Locate the cell with the specified text and output its (x, y) center coordinate. 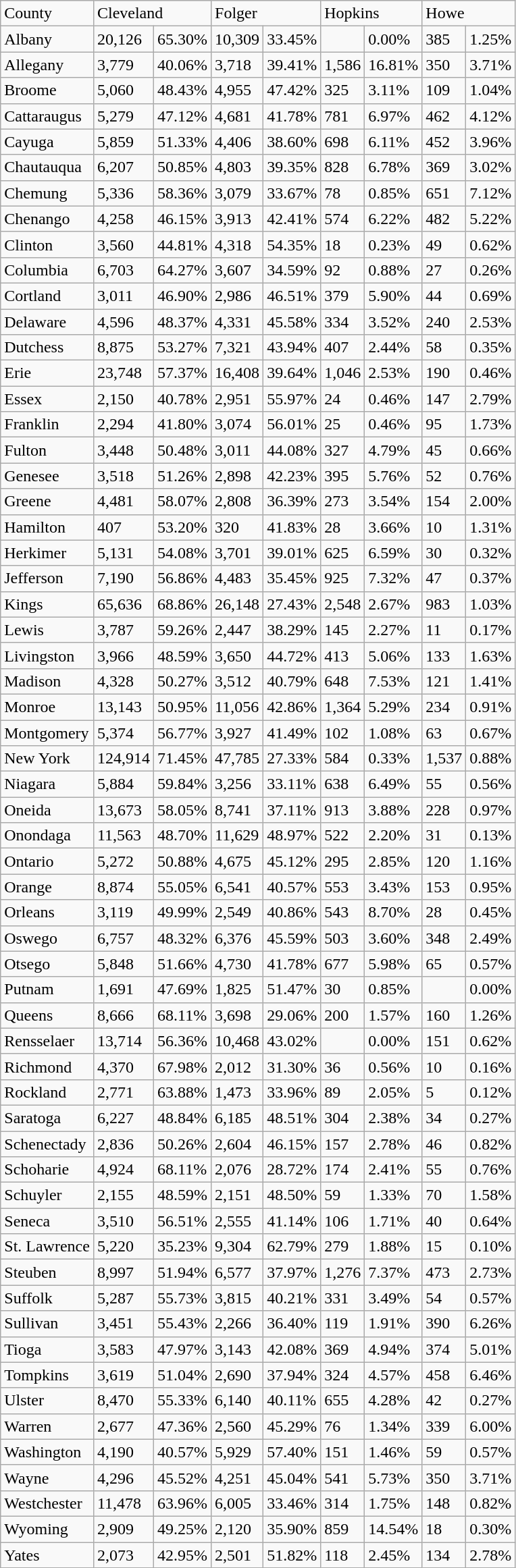
5.98% (393, 964)
3,451 (123, 1324)
Saratoga (47, 1118)
859 (343, 1529)
7.53% (393, 681)
0.33% (393, 759)
41.80% (182, 425)
34 (444, 1118)
4,296 (123, 1478)
Folger (266, 13)
121 (444, 681)
48.51% (292, 1118)
4,481 (123, 502)
2,560 (238, 1426)
13,714 (123, 1041)
Erie (47, 373)
Madison (47, 681)
3,448 (123, 450)
3,619 (123, 1375)
1,691 (123, 990)
240 (444, 322)
638 (343, 784)
1.71% (393, 1221)
452 (444, 142)
324 (343, 1375)
522 (343, 836)
45.59% (292, 938)
45.29% (292, 1426)
2,120 (238, 1529)
2.45% (393, 1555)
1,537 (444, 759)
3,779 (123, 65)
1.31% (490, 527)
0.10% (490, 1247)
374 (444, 1349)
25 (343, 425)
49 (444, 244)
14.54% (393, 1529)
33.46% (292, 1503)
109 (444, 90)
51.47% (292, 990)
Dutchess (47, 348)
0.64% (490, 1221)
0.23% (393, 244)
57.37% (182, 373)
3.66% (393, 527)
42.95% (182, 1555)
48.50% (292, 1195)
15 (444, 1247)
65 (444, 964)
51.66% (182, 964)
36.40% (292, 1324)
1.08% (393, 732)
5,279 (123, 116)
63 (444, 732)
4.94% (393, 1349)
3,927 (238, 732)
655 (343, 1401)
Schuyler (47, 1195)
11,478 (123, 1503)
6.78% (393, 167)
4,328 (123, 681)
6,757 (123, 938)
2.00% (490, 502)
5,131 (123, 553)
1.88% (393, 1247)
41.49% (292, 732)
0.69% (490, 296)
Fulton (47, 450)
Hopkins (371, 13)
4,803 (238, 167)
5.22% (490, 219)
Cleveland (152, 13)
5,336 (123, 193)
1.91% (393, 1324)
Cortland (47, 296)
503 (343, 938)
49.25% (182, 1529)
145 (343, 630)
5.01% (490, 1349)
6.26% (490, 1324)
828 (343, 167)
Clinton (47, 244)
10,468 (238, 1041)
6.49% (393, 784)
Lewis (47, 630)
56.77% (182, 732)
54.35% (292, 244)
1.58% (490, 1195)
5.76% (393, 476)
48.37% (182, 322)
3.88% (393, 810)
68.86% (182, 604)
4,251 (238, 1478)
3,607 (238, 270)
5,884 (123, 784)
6.46% (490, 1375)
4,483 (238, 578)
27 (444, 270)
3,583 (123, 1349)
53.27% (182, 348)
0.32% (490, 553)
4,318 (238, 244)
Essex (47, 399)
4,924 (123, 1170)
31.30% (292, 1066)
50.48% (182, 450)
6.00% (490, 1426)
2,447 (238, 630)
543 (343, 913)
8,666 (123, 1015)
Jefferson (47, 578)
147 (444, 399)
102 (343, 732)
2.44% (393, 348)
8,874 (123, 887)
1,276 (343, 1272)
3,787 (123, 630)
2,771 (123, 1092)
55.43% (182, 1324)
462 (444, 116)
6.97% (393, 116)
6,185 (238, 1118)
4.12% (490, 116)
0.35% (490, 348)
5,272 (123, 861)
3,510 (123, 1221)
3,815 (238, 1298)
2,151 (238, 1195)
51.26% (182, 476)
234 (444, 707)
320 (238, 527)
Sullivan (47, 1324)
327 (343, 450)
5.29% (393, 707)
0.66% (490, 450)
148 (444, 1503)
1.46% (393, 1452)
279 (343, 1247)
Hamilton (47, 527)
4,681 (238, 116)
65.30% (182, 39)
41.14% (292, 1221)
1.34% (393, 1426)
541 (343, 1478)
51.82% (292, 1555)
New York (47, 759)
7,321 (238, 348)
4,596 (123, 322)
35.23% (182, 1247)
43.02% (292, 1041)
42.86% (292, 707)
698 (343, 142)
24 (343, 399)
1.03% (490, 604)
458 (444, 1375)
3.43% (393, 887)
2,986 (238, 296)
48.43% (182, 90)
Tompkins (47, 1375)
2,808 (238, 502)
106 (343, 1221)
2,501 (238, 1555)
5,374 (123, 732)
Tioga (47, 1349)
Wyoming (47, 1529)
31 (444, 836)
348 (444, 938)
40.86% (292, 913)
46 (444, 1144)
983 (444, 604)
27.33% (292, 759)
7,190 (123, 578)
3.60% (393, 938)
1.73% (490, 425)
64.27% (182, 270)
1.63% (490, 655)
13,673 (123, 810)
2,076 (238, 1170)
4,258 (123, 219)
5.73% (393, 1478)
33.11% (292, 784)
35.90% (292, 1529)
39.41% (292, 65)
6.22% (393, 219)
58.05% (182, 810)
157 (343, 1144)
47,785 (238, 759)
50.88% (182, 861)
45.12% (292, 861)
3,966 (123, 655)
133 (444, 655)
2,294 (123, 425)
4.57% (393, 1375)
1,046 (343, 373)
2.38% (393, 1118)
58.07% (182, 502)
47.12% (182, 116)
3,143 (238, 1349)
47 (444, 578)
3.52% (393, 322)
1.75% (393, 1503)
3,079 (238, 193)
4.79% (393, 450)
Howe (469, 13)
0.67% (490, 732)
574 (343, 219)
42 (444, 1401)
Orange (47, 887)
St. Lawrence (47, 1247)
95 (444, 425)
34.59% (292, 270)
55.05% (182, 887)
35.45% (292, 578)
Schenectady (47, 1144)
27.43% (292, 604)
Monroe (47, 707)
38.60% (292, 142)
228 (444, 810)
45.52% (182, 1478)
4,370 (123, 1066)
6,140 (238, 1401)
1,364 (343, 707)
76 (343, 1426)
0.45% (490, 913)
51.94% (182, 1272)
Queens (47, 1015)
5,060 (123, 90)
Livingston (47, 655)
65,636 (123, 604)
44.08% (292, 450)
48.97% (292, 836)
413 (343, 655)
40 (444, 1221)
119 (343, 1324)
379 (343, 296)
390 (444, 1324)
8.70% (393, 913)
4,675 (238, 861)
3,698 (238, 1015)
28.72% (292, 1170)
385 (444, 39)
13,143 (123, 707)
70 (444, 1195)
5,848 (123, 964)
Orleans (47, 913)
44.72% (292, 655)
92 (343, 270)
325 (343, 90)
Franklin (47, 425)
314 (343, 1503)
0.13% (490, 836)
33.67% (292, 193)
925 (343, 578)
4,955 (238, 90)
44.81% (182, 244)
3.02% (490, 167)
48.32% (182, 938)
651 (444, 193)
395 (343, 476)
County (47, 13)
334 (343, 322)
42.23% (292, 476)
2.79% (490, 399)
Kings (47, 604)
Onondaga (47, 836)
339 (444, 1426)
47.36% (182, 1426)
6,703 (123, 270)
Oswego (47, 938)
2,951 (238, 399)
120 (444, 861)
200 (343, 1015)
33.96% (292, 1092)
6.59% (393, 553)
Albany (47, 39)
58.36% (182, 193)
53.20% (182, 527)
5,220 (123, 1247)
1,473 (238, 1092)
304 (343, 1118)
Washington (47, 1452)
Seneca (47, 1221)
59.84% (182, 784)
160 (444, 1015)
118 (343, 1555)
11 (444, 630)
3.11% (393, 90)
2,909 (123, 1529)
9,304 (238, 1247)
1.04% (490, 90)
3,560 (123, 244)
45.04% (292, 1478)
10,309 (238, 39)
36.39% (292, 502)
0.97% (490, 810)
0.17% (490, 630)
Ulster (47, 1401)
3.54% (393, 502)
37.97% (292, 1272)
190 (444, 373)
295 (343, 861)
37.11% (292, 810)
2.49% (490, 938)
2,266 (238, 1324)
1,825 (238, 990)
2,898 (238, 476)
Rockland (47, 1092)
56.51% (182, 1221)
0.30% (490, 1529)
Putnam (47, 990)
0.16% (490, 1066)
2,604 (238, 1144)
47.42% (292, 90)
2,677 (123, 1426)
49.99% (182, 913)
781 (343, 116)
40.21% (292, 1298)
Rensselaer (47, 1041)
55.97% (292, 399)
473 (444, 1272)
1.33% (393, 1195)
71.45% (182, 759)
40.79% (292, 681)
47.69% (182, 990)
Cayuga (47, 142)
11,629 (238, 836)
58 (444, 348)
56.86% (182, 578)
3.96% (490, 142)
3,074 (238, 425)
54 (444, 1298)
3,119 (123, 913)
3,512 (238, 681)
1.41% (490, 681)
Chautauqua (47, 167)
584 (343, 759)
67.98% (182, 1066)
52 (444, 476)
1.25% (490, 39)
40.11% (292, 1401)
20,126 (123, 39)
6,005 (238, 1503)
Warren (47, 1426)
4,406 (238, 142)
48.84% (182, 1118)
Columbia (47, 270)
0.95% (490, 887)
Allegany (47, 65)
Chemung (47, 193)
7.32% (393, 578)
55.73% (182, 1298)
648 (343, 681)
6.11% (393, 142)
2,155 (123, 1195)
5.90% (393, 296)
40.78% (182, 399)
16,408 (238, 373)
46.51% (292, 296)
2.20% (393, 836)
5 (444, 1092)
40.06% (182, 65)
5,929 (238, 1452)
6,376 (238, 938)
8,741 (238, 810)
2.67% (393, 604)
2,012 (238, 1066)
6,207 (123, 167)
Broome (47, 90)
3.49% (393, 1298)
47.97% (182, 1349)
2,150 (123, 399)
2,073 (123, 1555)
36 (343, 1066)
45 (444, 450)
8,997 (123, 1272)
0.26% (490, 270)
1,586 (343, 65)
5,859 (123, 142)
Westchester (47, 1503)
2,836 (123, 1144)
42.08% (292, 1349)
3,518 (123, 476)
2,690 (238, 1375)
913 (343, 810)
677 (343, 964)
8,875 (123, 348)
3,718 (238, 65)
1.26% (490, 1015)
16.81% (393, 65)
51.04% (182, 1375)
Wayne (47, 1478)
Niagara (47, 784)
5,287 (123, 1298)
Montgomery (47, 732)
Herkimer (47, 553)
3,701 (238, 553)
11,563 (123, 836)
48.70% (182, 836)
7.37% (393, 1272)
38.29% (292, 630)
55.33% (182, 1401)
Cattaraugus (47, 116)
3,650 (238, 655)
50.27% (182, 681)
43.94% (292, 348)
8,470 (123, 1401)
26,148 (238, 604)
89 (343, 1092)
153 (444, 887)
54.08% (182, 553)
11,056 (238, 707)
0.37% (490, 578)
4.28% (393, 1401)
2.05% (393, 1092)
134 (444, 1555)
63.88% (182, 1092)
57.40% (292, 1452)
2,555 (238, 1221)
4,730 (238, 964)
124,914 (123, 759)
Schoharie (47, 1170)
44 (444, 296)
Chenango (47, 219)
62.79% (292, 1247)
Yates (47, 1555)
50.26% (182, 1144)
553 (343, 887)
39.64% (292, 373)
Oneida (47, 810)
Richmond (47, 1066)
50.85% (182, 167)
39.35% (292, 167)
Otsego (47, 964)
Genesee (47, 476)
1.57% (393, 1015)
56.01% (292, 425)
63.96% (182, 1503)
0.12% (490, 1092)
2.73% (490, 1272)
51.33% (182, 142)
3,913 (238, 219)
41.83% (292, 527)
482 (444, 219)
1.16% (490, 861)
2.85% (393, 861)
Steuben (47, 1272)
37.94% (292, 1375)
50.95% (182, 707)
0.91% (490, 707)
2,548 (343, 604)
6,577 (238, 1272)
5.06% (393, 655)
56.36% (182, 1041)
6,541 (238, 887)
3,256 (238, 784)
2.27% (393, 630)
39.01% (292, 553)
45.58% (292, 322)
78 (343, 193)
33.45% (292, 39)
2.41% (393, 1170)
59.26% (182, 630)
625 (343, 553)
Ontario (47, 861)
331 (343, 1298)
273 (343, 502)
2,549 (238, 913)
46.90% (182, 296)
23,748 (123, 373)
154 (444, 502)
42.41% (292, 219)
Suffolk (47, 1298)
6,227 (123, 1118)
174 (343, 1170)
Greene (47, 502)
4,190 (123, 1452)
7.12% (490, 193)
4,331 (238, 322)
29.06% (292, 1015)
Delaware (47, 322)
